Return [X, Y] of the center of cell containing provided text 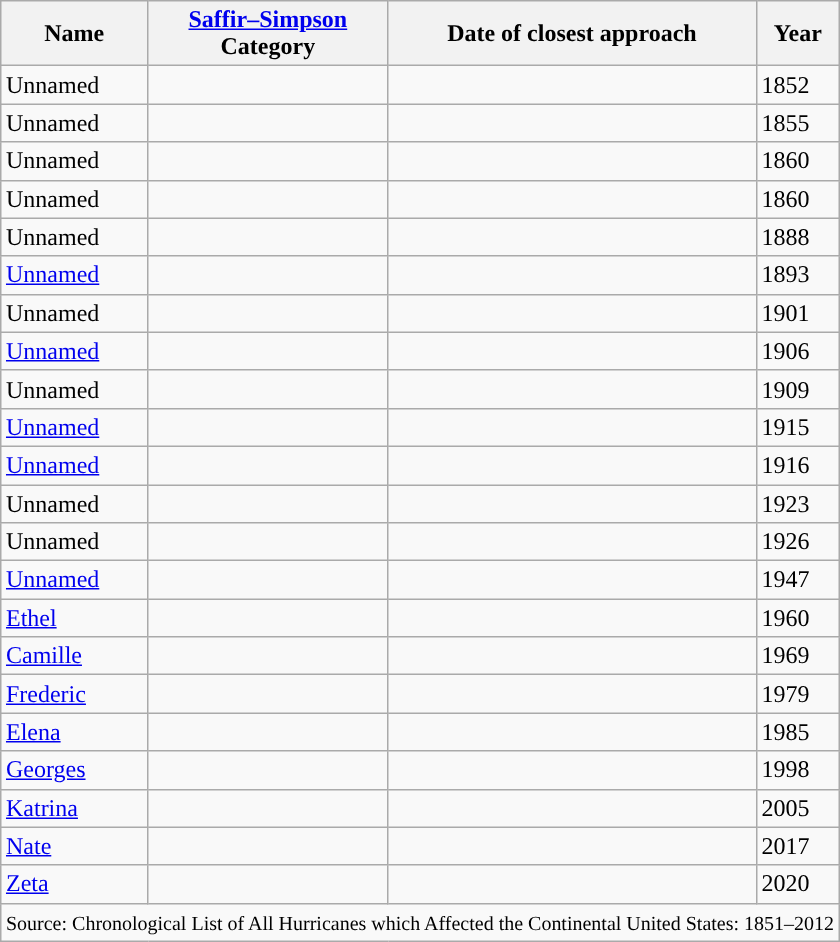
Year [798, 34]
Saffir–SimpsonCategory [268, 34]
1915 [798, 427]
1923 [798, 503]
Zeta [74, 884]
1888 [798, 237]
1893 [798, 275]
Elena [74, 732]
2005 [798, 808]
Frederic [74, 694]
Camille [74, 656]
Source: Chronological List of All Hurricanes which Affected the Continental United States: 1851–2012 [420, 922]
1947 [798, 580]
1901 [798, 313]
Georges [74, 770]
1985 [798, 732]
Date of closest approach [572, 34]
1998 [798, 770]
2020 [798, 884]
1916 [798, 465]
1906 [798, 351]
1960 [798, 618]
1855 [798, 123]
Ethel [74, 618]
1909 [798, 389]
1852 [798, 85]
Nate [74, 846]
1979 [798, 694]
1969 [798, 656]
2017 [798, 846]
Name [74, 34]
Katrina [74, 808]
1926 [798, 542]
